Return the (X, Y) coordinate for the center point of the cell that contains the specified text.  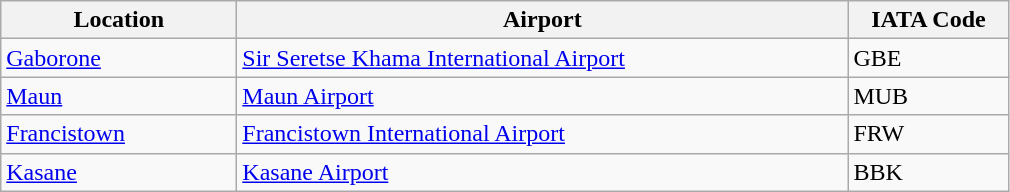
Kasane Airport (542, 172)
GBE (928, 58)
Gaborone (119, 58)
Kasane (119, 172)
Location (119, 20)
Maun Airport (542, 96)
FRW (928, 134)
MUB (928, 96)
BBK (928, 172)
Sir Seretse Khama International Airport (542, 58)
IATA Code (928, 20)
Francistown (119, 134)
Airport (542, 20)
Maun (119, 96)
Francistown International Airport (542, 134)
